Capture the cell that displays the provided text and extract its (X, Y) central coordinate. 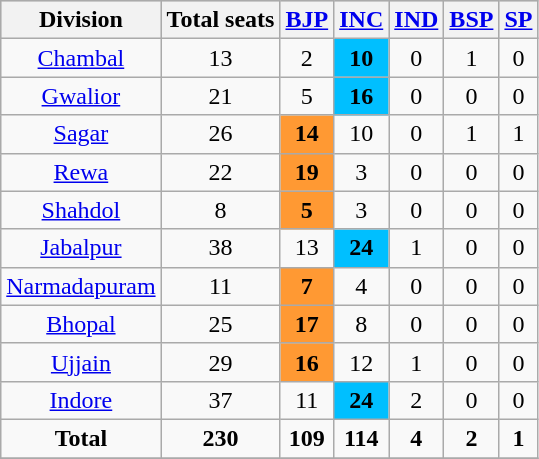
BSP (472, 20)
IND (416, 20)
Total seats (220, 20)
INC (362, 20)
17 (307, 324)
Shahdol (81, 210)
7 (307, 286)
Jabalpur (81, 248)
25 (220, 324)
SP (518, 20)
BJP (307, 20)
109 (307, 438)
38 (220, 248)
Rewa (81, 172)
Gwalior (81, 96)
Sagar (81, 134)
19 (307, 172)
114 (362, 438)
Division (81, 20)
26 (220, 134)
Ujjain (81, 362)
29 (220, 362)
Narmadapuram (81, 286)
Indore (81, 400)
14 (307, 134)
37 (220, 400)
22 (220, 172)
Bhopal (81, 324)
12 (362, 362)
Chambal (81, 58)
230 (220, 438)
21 (220, 96)
Total (81, 438)
